Find where the given text appears and provide that cell's center as (X, Y) coordinate. 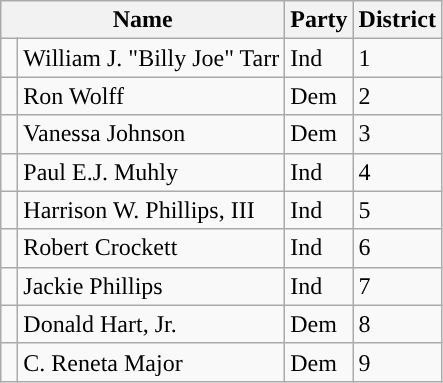
C. Reneta Major (152, 362)
4 (397, 172)
Donald Hart, Jr. (152, 324)
Party (319, 20)
Robert Crockett (152, 248)
Name (143, 20)
8 (397, 324)
Harrison W. Phillips, III (152, 210)
1 (397, 58)
William J. "Billy Joe" Tarr (152, 58)
District (397, 20)
9 (397, 362)
2 (397, 96)
Ron Wolff (152, 96)
Vanessa Johnson (152, 134)
5 (397, 210)
3 (397, 134)
6 (397, 248)
Jackie Phillips (152, 286)
Paul E.J. Muhly (152, 172)
7 (397, 286)
